Provide the (x, y) coordinate of the cell's center where the given text is located.  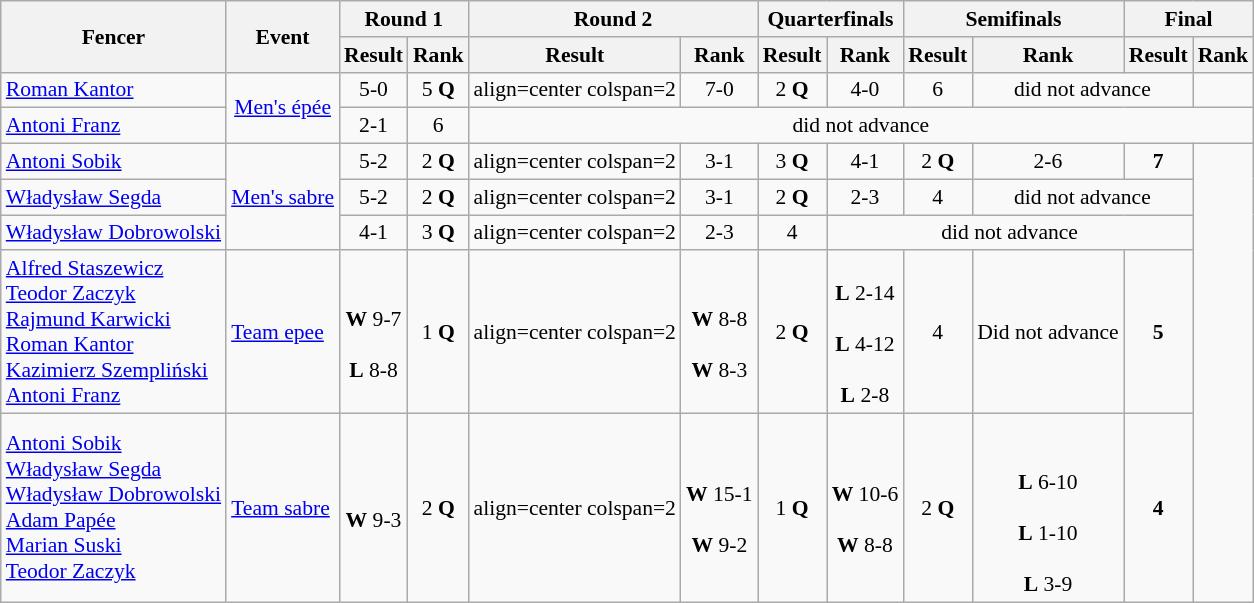
Alfred Staszewicz Teodor Zaczyk Rajmund Karwicki Roman Kantor Kazimierz Szempliński Antoni Franz (114, 332)
W 8-8 W 8-3 (720, 332)
W 15-1 W 9-2 (720, 508)
5 Q (438, 90)
Round 2 (612, 19)
L 6-10 L 1-10 L 3-9 (1048, 508)
Fencer (114, 36)
W 10-6 W 8-8 (866, 508)
Quarterfinals (831, 19)
Antoni Sobik (114, 162)
4-0 (866, 90)
Round 1 (404, 19)
Men's épée (282, 108)
Did not advance (1048, 332)
L 2-14 L 4-12 L 2-8 (866, 332)
2-6 (1048, 162)
Team sabre (282, 508)
Event (282, 36)
Władysław Dobrowolski (114, 233)
7 (1158, 162)
Antoni Franz (114, 126)
Władysław Segda (114, 197)
Team epee (282, 332)
2-1 (374, 126)
Semifinals (1013, 19)
Antoni Sobik Władysław Segda Władysław Dobrowolski Adam Papée Marian Suski Teodor Zaczyk (114, 508)
7-0 (720, 90)
Men's sabre (282, 198)
W 9-7 L 8-8 (374, 332)
W 9-3 (374, 508)
Roman Kantor (114, 90)
Final (1188, 19)
5 (1158, 332)
5-0 (374, 90)
